From the cell containing the given text, extract its center point as [X, Y] coordinate. 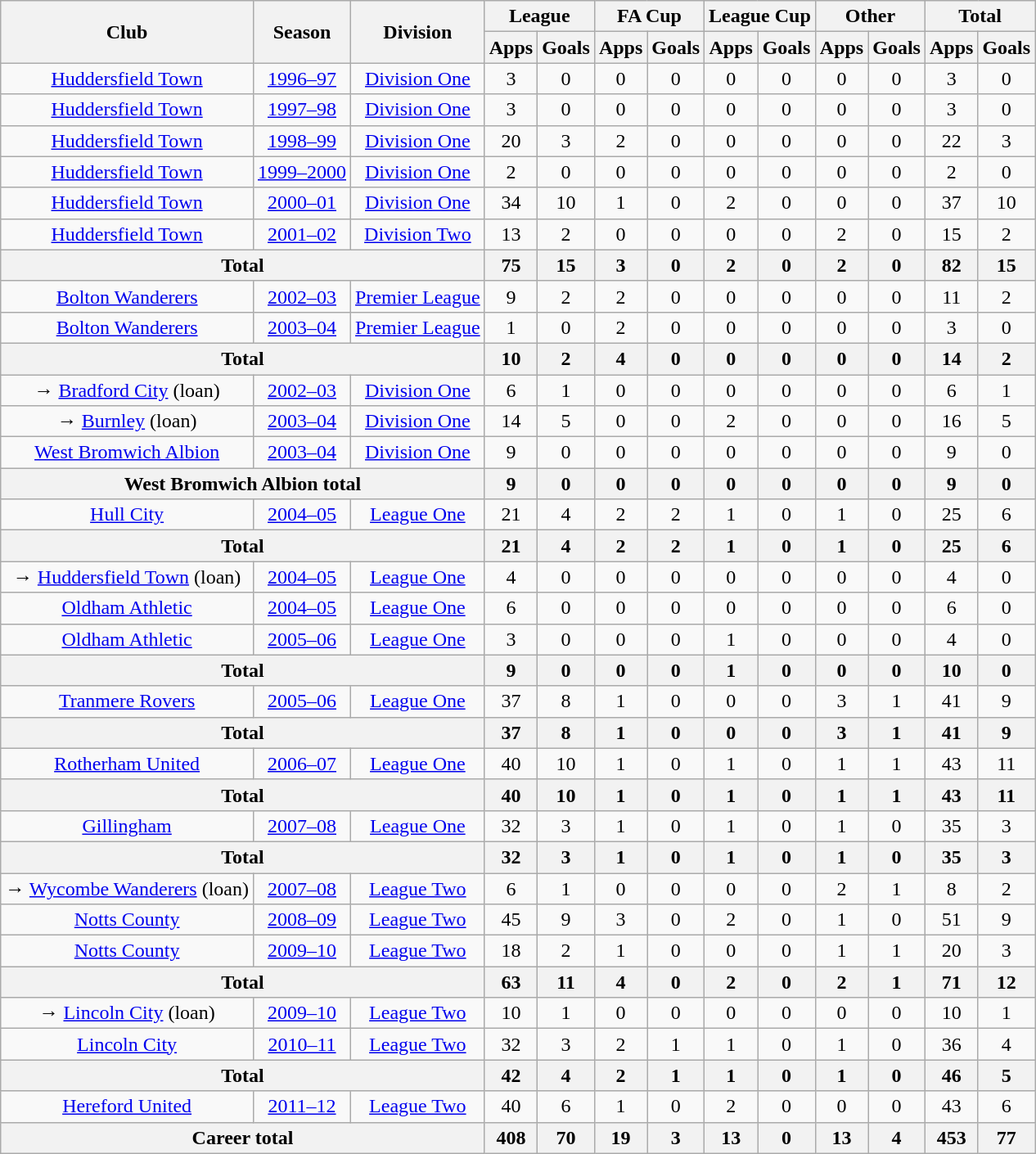
2011–12 [301, 1107]
FA Cup [649, 16]
Rotherham United [128, 764]
51 [951, 920]
1996–97 [301, 79]
45 [511, 920]
36 [951, 1044]
Hereford United [128, 1107]
2000–01 [301, 203]
→ Wycombe Wanderers (loan) [128, 888]
1998–99 [301, 141]
→ Huddersfield Town (loan) [128, 577]
Hull City [128, 515]
Career total [242, 1138]
70 [566, 1138]
League Cup [760, 16]
71 [951, 982]
→ Bradford City (loan) [128, 390]
Gillingham [128, 826]
→ Lincoln City (loan) [128, 1013]
18 [511, 951]
1999–2000 [301, 172]
2008–09 [301, 920]
2001–02 [301, 234]
West Bromwich Albion total [242, 484]
75 [511, 265]
82 [951, 265]
16 [951, 421]
Season [301, 32]
Other [870, 16]
63 [511, 982]
453 [951, 1138]
Lincoln City [128, 1044]
408 [511, 1138]
2010–11 [301, 1044]
→ Burnley (loan) [128, 421]
42 [511, 1075]
34 [511, 203]
Division [418, 32]
League [539, 16]
Club [128, 32]
12 [1007, 982]
77 [1007, 1138]
1997–98 [301, 110]
Tranmere Rovers [128, 701]
46 [951, 1075]
19 [620, 1138]
22 [951, 141]
West Bromwich Albion [128, 453]
Division Two [418, 234]
2006–07 [301, 764]
